Return the [X, Y] coordinate for the center point of the cell that contains the specified text.  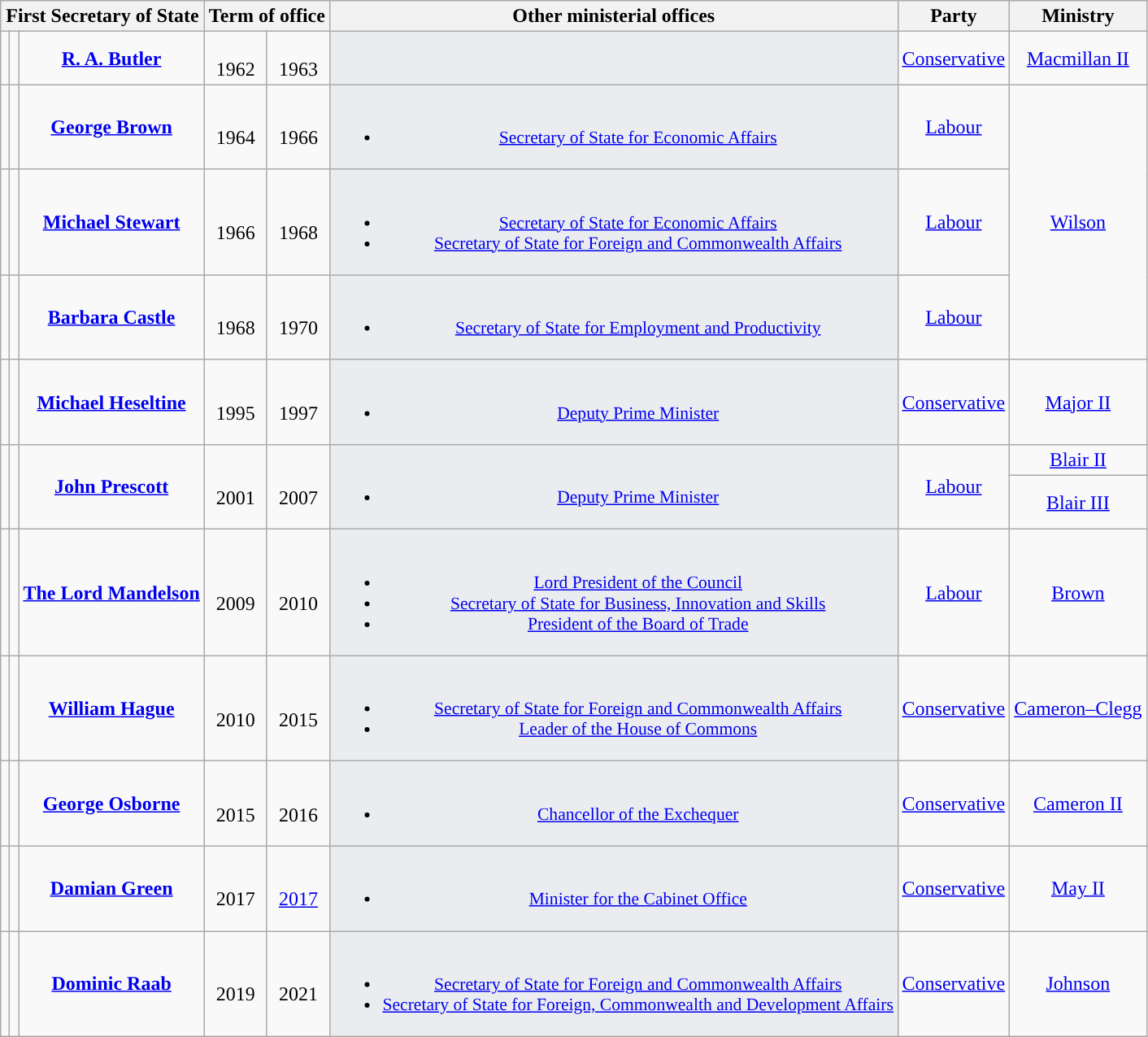
Blair III [1078, 503]
1964 [236, 127]
Cameron II [1078, 804]
First Secretary of State [102, 16]
2021 [298, 984]
Michael Stewart [111, 222]
2001 [236, 487]
Lord President of the CouncilSecretary of State for Business, Innovation and SkillsPresident of the Board of Trade [613, 592]
Wilson [1078, 222]
Secretary of State for Economic AffairsSecretary of State for Foreign and Commonwealth Affairs [613, 222]
Ministry [1078, 16]
Michael Heseltine [111, 402]
Cameron–Clegg [1078, 708]
Other ministerial offices [613, 16]
2009 [236, 592]
Barbara Castle [111, 317]
Dominic Raab [111, 984]
Term of office [267, 16]
Secretary of State for Economic Affairs [613, 127]
John Prescott [111, 487]
Major II [1078, 402]
1995 [236, 402]
Minister for the Cabinet Office [613, 888]
Brown [1078, 592]
Secretary of State for Foreign and Commonwealth AffairsSecretary of State for Foreign, Commonwealth and Development Affairs [613, 984]
Damian Green [111, 888]
May II [1078, 888]
Johnson [1078, 984]
Blair II [1078, 460]
Chancellor of the Exchequer [613, 804]
R. A. Butler [111, 59]
1963 [298, 59]
2007 [298, 487]
The Lord Mandelson [111, 592]
1997 [298, 402]
Secretary of State for Foreign and Commonwealth AffairsLeader of the House of Commons [613, 708]
1962 [236, 59]
1970 [298, 317]
Secretary of State for Employment and Productivity [613, 317]
George Brown [111, 127]
Macmillan II [1078, 59]
Party [954, 16]
George Osborne [111, 804]
William Hague [111, 708]
2016 [298, 804]
2019 [236, 984]
